Return [X, Y] of the center of cell containing provided text 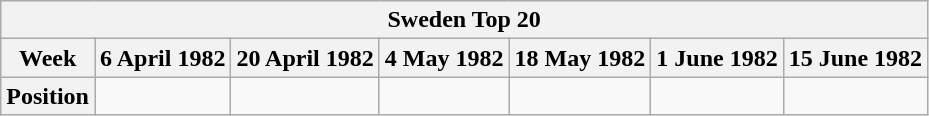
1 June 1982 [717, 58]
15 June 1982 [855, 58]
Sweden Top 20 [464, 20]
4 May 1982 [444, 58]
Week [48, 58]
Position [48, 96]
18 May 1982 [580, 58]
20 April 1982 [305, 58]
6 April 1982 [162, 58]
